Determine the (X, Y) coordinate at the center of the cell enclosing the given text.  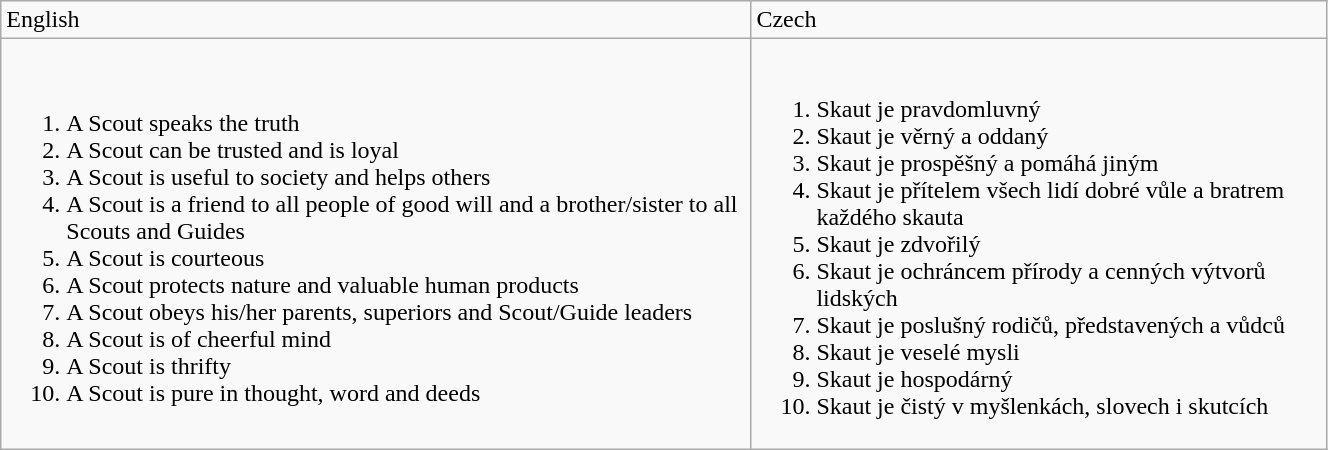
English (376, 20)
Czech (1039, 20)
